Locate the cell with the specified text and output its [x, y] center coordinate. 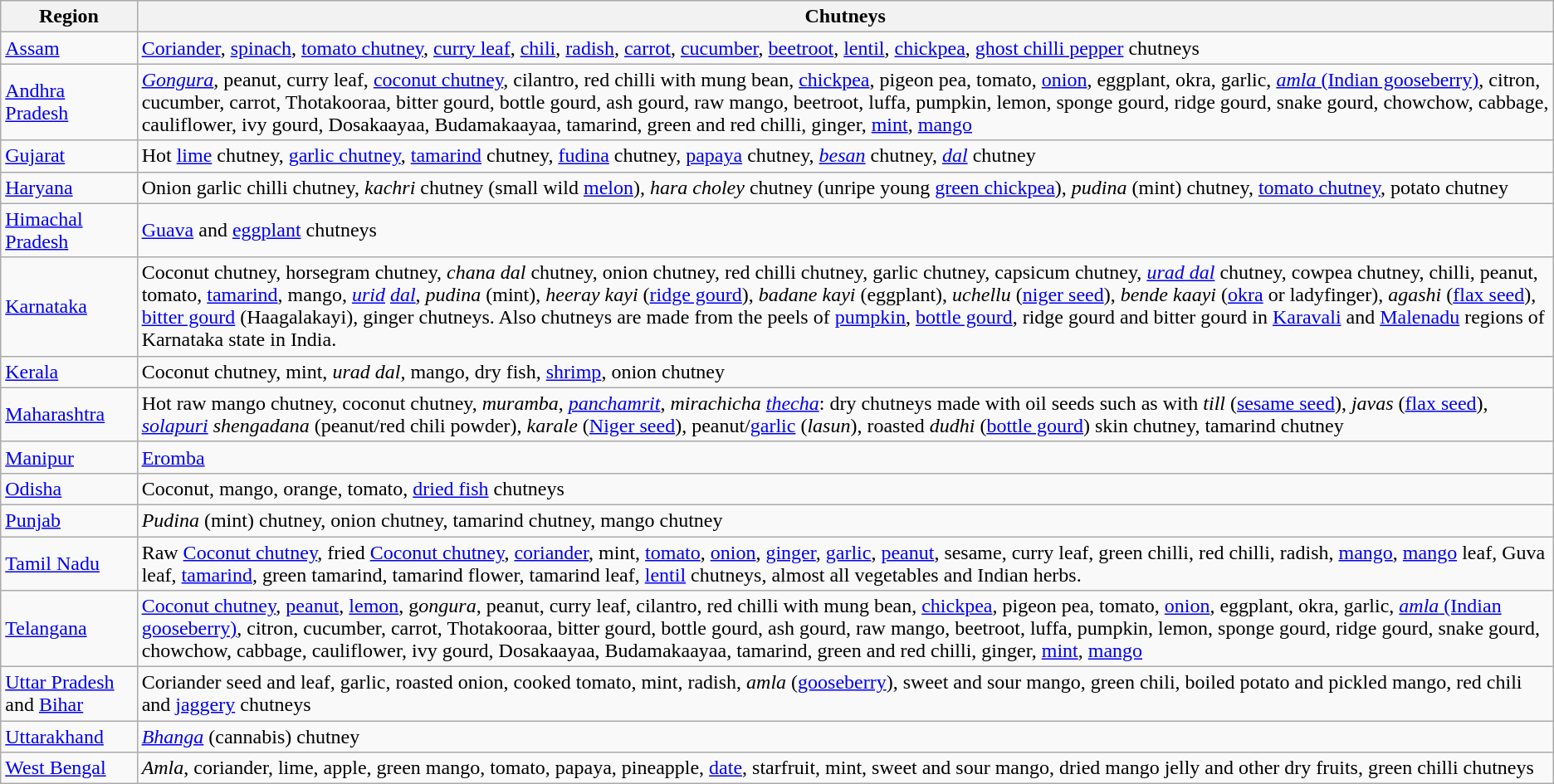
Telangana [69, 629]
Uttar Pradesh and Bihar [69, 694]
Chutneys [845, 17]
Kerala [69, 372]
Uttarakhand [69, 737]
Punjab [69, 520]
Coconut chutney, mint, urad dal, mango, dry fish, shrimp, onion chutney [845, 372]
Odisha [69, 489]
Maharashtra [69, 415]
Karnataka [69, 307]
Manipur [69, 457]
Haryana [69, 187]
Region [69, 17]
Coriander, spinach, tomato chutney, curry leaf, chili, radish, carrot, cucumber, beetroot, lentil, chickpea, ghost chilli pepper chutneys [845, 48]
Guava and eggplant chutneys [845, 231]
Tamil Nadu [69, 562]
Andhra Pradesh [69, 102]
Himachal Pradesh [69, 231]
Gujarat [69, 156]
Pudina (mint) chutney, onion chutney, tamarind chutney, mango chutney [845, 520]
Coconut, mango, orange, tomato, dried fish chutneys [845, 489]
Assam [69, 48]
Bhanga (cannabis) chutney [845, 737]
West Bengal [69, 768]
Hot lime chutney, garlic chutney, tamarind chutney, fudina chutney, papaya chutney, besan chutney, dal chutney [845, 156]
Eromba [845, 457]
